Extract the [x, y] coordinate from the center of the cell holding the provided text.  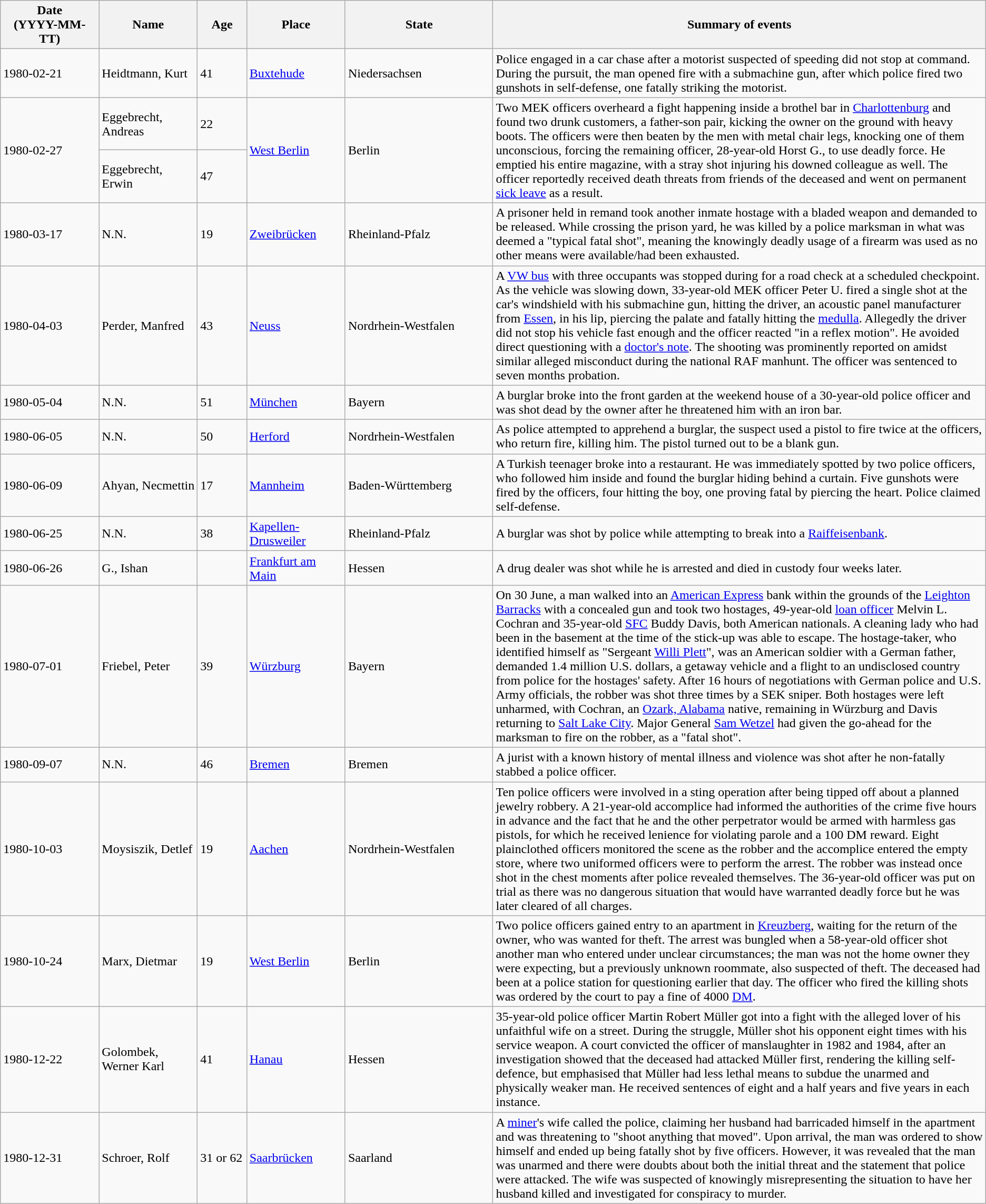
A drug dealer was shot while he is arrested and died in custody four weeks later. [739, 568]
1980-12-22 [50, 1060]
1980-04-03 [50, 326]
Mannheim [296, 485]
1980-03-17 [50, 234]
1980-02-21 [50, 73]
Aachen [296, 849]
Age [222, 25]
Perder, Manfred [149, 326]
46 [222, 764]
39 [222, 666]
1980-02-27 [50, 150]
Name [149, 25]
Frankfurt am Main [296, 568]
Ahyan, Necmettin [149, 485]
43 [222, 326]
1980-05-04 [50, 403]
Saarbrücken [296, 1158]
1980-06-09 [50, 485]
Friebel, Peter [149, 666]
Golombek, Werner Karl [149, 1060]
38 [222, 533]
Schroer, Rolf [149, 1158]
Saarland [419, 1158]
A burglar was shot by police while attempting to break into a Raiffeisenbank. [739, 533]
G., Ishan [149, 568]
Buxtehude [296, 73]
Eggebrecht, Erwin [149, 177]
22 [222, 124]
Würzburg [296, 666]
Marx, Dietmar [149, 961]
Baden-Württemberg [419, 485]
Herford [296, 436]
Summary of events [739, 25]
Zweibrücken [296, 234]
1980-07-01 [50, 666]
Eggebrecht, Andreas [149, 124]
1980-12-31 [50, 1158]
Niedersachsen [419, 73]
1980-06-25 [50, 533]
Place [296, 25]
1980-06-05 [50, 436]
51 [222, 403]
München [296, 403]
50 [222, 436]
1980-06-26 [50, 568]
A jurist with a known history of mental illness and violence was shot after he non-fatally stabbed a police officer. [739, 764]
Neuss [296, 326]
1980-09-07 [50, 764]
Moysiszik, Detlef [149, 849]
17 [222, 485]
Heidtmann, Kurt [149, 73]
1980-10-24 [50, 961]
Date(YYYY-MM-TT) [50, 25]
Hanau [296, 1060]
31 or 62 [222, 1158]
1980-10-03 [50, 849]
State [419, 25]
Kapellen-Drusweiler [296, 533]
47 [222, 177]
